Return [X, Y] of the center of cell containing provided text 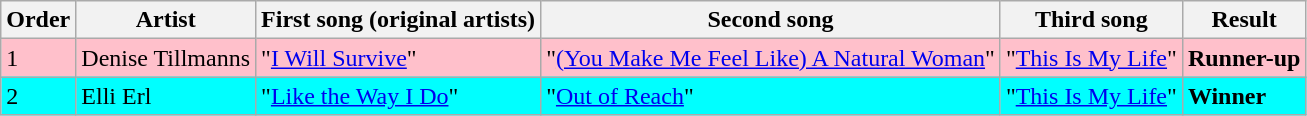
Second song [771, 20]
1 [38, 58]
Winner [1244, 96]
Order [38, 20]
"Out of Reach" [771, 96]
Artist [166, 20]
Elli Erl [166, 96]
Third song [1091, 20]
"(You Make Me Feel Like) A Natural Woman" [771, 58]
Runner-up [1244, 58]
2 [38, 96]
First song (original artists) [398, 20]
"I Will Survive" [398, 58]
Result [1244, 20]
Denise Tillmanns [166, 58]
"Like the Way I Do" [398, 96]
